Output the (x, y) coordinate of the center of the cell containing the given text.  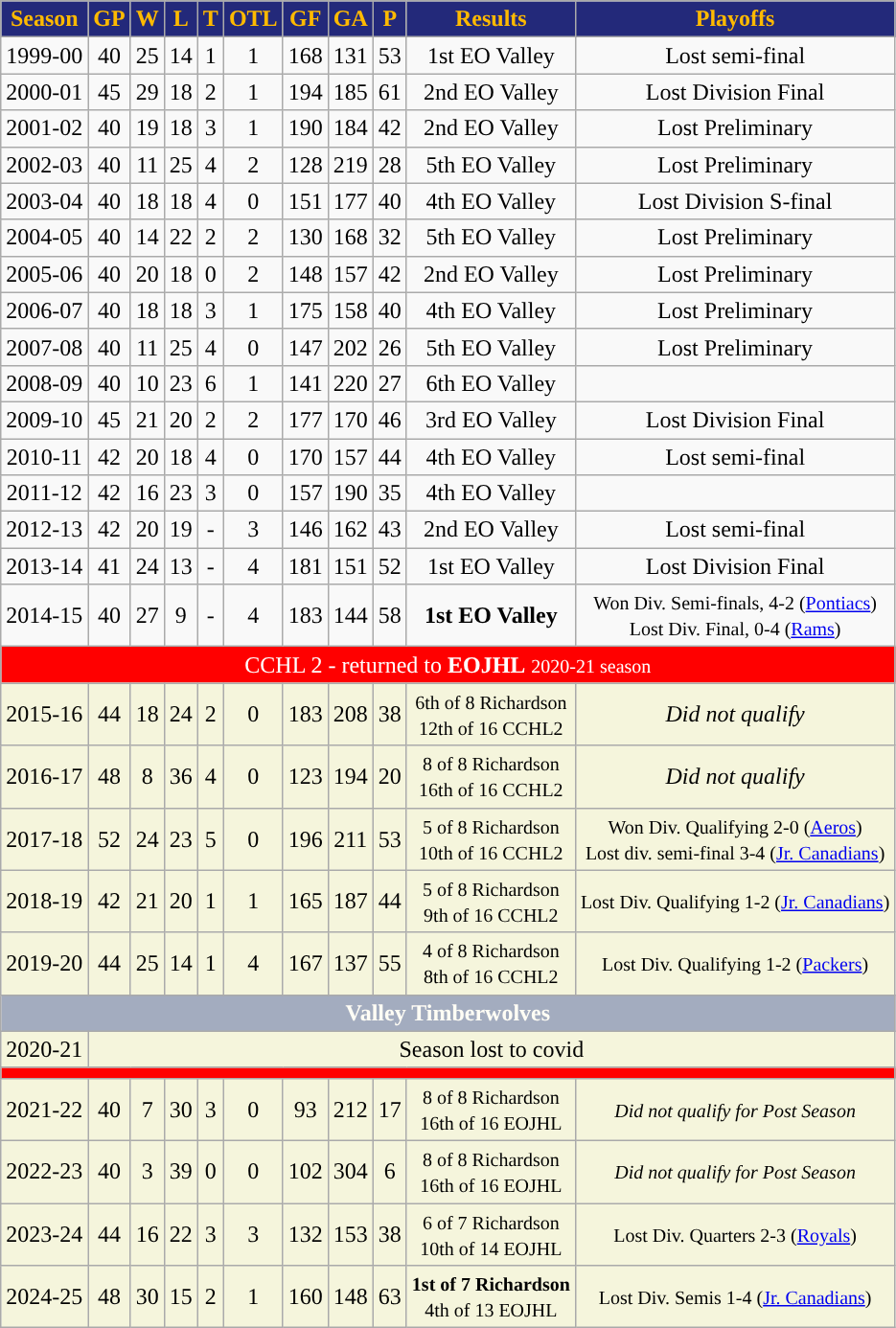
128 (305, 165)
144 (351, 615)
5 of 8 Richardson10th of 16 CCHL2 (491, 839)
6th of 8 Richardson12th of 16 CCHL2 (491, 715)
196 (305, 839)
220 (351, 383)
212 (351, 1110)
2002-03 (44, 165)
123 (305, 776)
8 (148, 776)
2007-08 (44, 347)
2009-10 (44, 420)
102 (305, 1171)
2021-22 (44, 1110)
146 (305, 530)
10 (148, 383)
T (211, 19)
1999-00 (44, 56)
61 (389, 92)
2015-16 (44, 715)
184 (351, 128)
63 (389, 1297)
55 (389, 964)
2016-17 (44, 776)
46 (389, 420)
202 (351, 347)
2023-24 (44, 1234)
5 (211, 839)
165 (305, 901)
132 (305, 1234)
2019-20 (44, 964)
2024-25 (44, 1297)
Valley Timberwolves (448, 1013)
39 (180, 1171)
Lost Div. Qualifying 1-2 (Packers) (735, 964)
GA (351, 19)
26 (389, 347)
41 (109, 566)
158 (351, 310)
3rd EO Valley (491, 420)
43 (389, 530)
58 (389, 615)
6th EO Valley (491, 383)
187 (351, 901)
2000-01 (44, 92)
36 (180, 776)
219 (351, 165)
7 (148, 1110)
GF (305, 19)
Season lost to covid (492, 1049)
2022-23 (44, 1171)
28 (389, 165)
OTL (253, 19)
Season (44, 19)
Lost Div. Semis 1-4 (Jr. Canadians) (735, 1297)
2008-09 (44, 383)
175 (305, 310)
2017-18 (44, 839)
29 (148, 92)
Lost Division S-final (735, 201)
Won Div. Semi-finals, 4-2 (Pontiacs)Lost Div. Final, 0-4 (Rams) (735, 615)
W (148, 19)
167 (305, 964)
2012-13 (44, 530)
5 of 8 Richardson9th of 16 CCHL2 (491, 901)
17 (389, 1110)
1st of 7 Richardson4th of 13 EOJHL (491, 1297)
2003-04 (44, 201)
13 (180, 566)
Lost Div. Quarters 2-3 (Royals) (735, 1234)
2010-11 (44, 457)
141 (305, 383)
137 (351, 964)
Won Div. Qualifying 2-0 (Aeros)Lost div. semi-final 3-4 (Jr. Canadians) (735, 839)
185 (351, 92)
6 of 7 Richardson10th of 14 EOJHL (491, 1234)
208 (351, 715)
2011-12 (44, 493)
2005-06 (44, 274)
2006-07 (44, 310)
P (389, 19)
147 (305, 347)
9 (180, 615)
130 (305, 238)
Playoffs (735, 19)
131 (351, 56)
15 (180, 1297)
35 (389, 493)
32 (389, 238)
2014-15 (44, 615)
211 (351, 839)
Results (491, 19)
CCHL 2 - returned to EOJHL 2020-21 season (448, 665)
162 (351, 530)
2018-19 (44, 901)
2013-14 (44, 566)
2004-05 (44, 238)
L (180, 19)
153 (351, 1234)
GP (109, 19)
8 of 8 Richardson16th of 16 CCHL2 (491, 776)
4 of 8 Richardson8th of 16 CCHL2 (491, 964)
181 (305, 566)
Lost Div. Qualifying 1-2 (Jr. Canadians) (735, 901)
2001-02 (44, 128)
160 (305, 1297)
93 (305, 1110)
2020-21 (44, 1049)
304 (351, 1171)
